Provide the [x, y] coordinate of the cell's center where the given text is located.  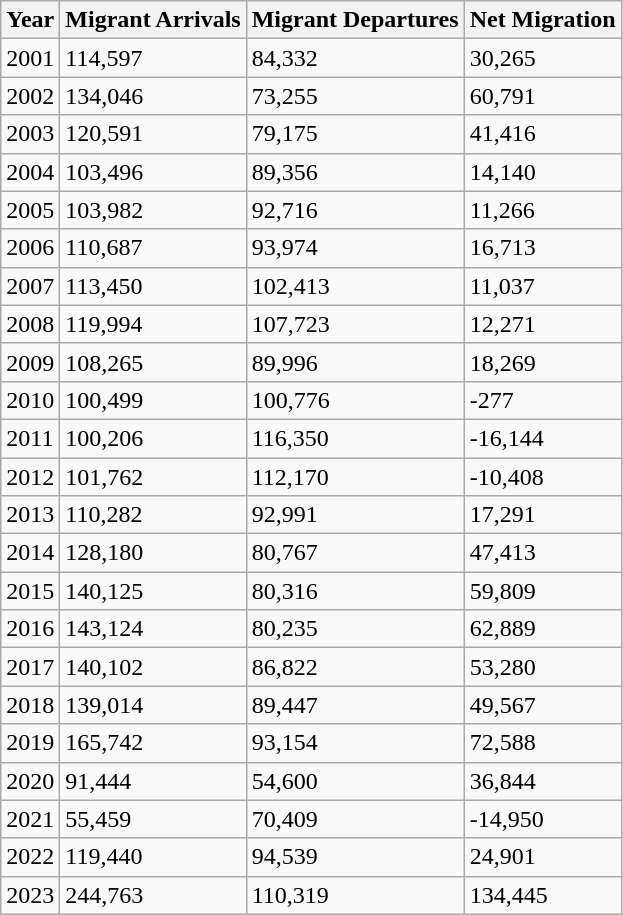
49,567 [542, 705]
140,102 [153, 667]
2012 [30, 477]
119,994 [153, 324]
110,282 [153, 515]
2016 [30, 629]
53,280 [542, 667]
Net Migration [542, 20]
107,723 [355, 324]
55,459 [153, 819]
114,597 [153, 58]
140,125 [153, 591]
47,413 [542, 553]
2019 [30, 743]
70,409 [355, 819]
73,255 [355, 96]
2006 [30, 248]
2011 [30, 438]
116,350 [355, 438]
30,265 [542, 58]
11,037 [542, 286]
17,291 [542, 515]
119,440 [153, 857]
94,539 [355, 857]
91,444 [153, 781]
Migrant Arrivals [153, 20]
59,809 [542, 591]
62,889 [542, 629]
2013 [30, 515]
110,687 [153, 248]
11,266 [542, 210]
2008 [30, 324]
2005 [30, 210]
100,499 [153, 400]
92,716 [355, 210]
2023 [30, 895]
2014 [30, 553]
89,996 [355, 362]
2018 [30, 705]
128,180 [153, 553]
100,776 [355, 400]
36,844 [542, 781]
101,762 [153, 477]
2015 [30, 591]
84,332 [355, 58]
134,046 [153, 96]
54,600 [355, 781]
89,447 [355, 705]
93,974 [355, 248]
14,140 [542, 172]
110,319 [355, 895]
80,316 [355, 591]
108,265 [153, 362]
102,413 [355, 286]
2007 [30, 286]
16,713 [542, 248]
103,496 [153, 172]
80,235 [355, 629]
2017 [30, 667]
-10,408 [542, 477]
12,271 [542, 324]
80,767 [355, 553]
2001 [30, 58]
134,445 [542, 895]
89,356 [355, 172]
-14,950 [542, 819]
143,124 [153, 629]
139,014 [153, 705]
165,742 [153, 743]
Year [30, 20]
41,416 [542, 134]
18,269 [542, 362]
-16,144 [542, 438]
Migrant Departures [355, 20]
2010 [30, 400]
2021 [30, 819]
92,991 [355, 515]
93,154 [355, 743]
2003 [30, 134]
113,450 [153, 286]
72,588 [542, 743]
24,901 [542, 857]
2004 [30, 172]
100,206 [153, 438]
112,170 [355, 477]
2002 [30, 96]
-277 [542, 400]
2022 [30, 857]
120,591 [153, 134]
60,791 [542, 96]
2020 [30, 781]
244,763 [153, 895]
86,822 [355, 667]
79,175 [355, 134]
2009 [30, 362]
103,982 [153, 210]
